Capture the cell that displays the provided text and extract its [x, y] central coordinate. 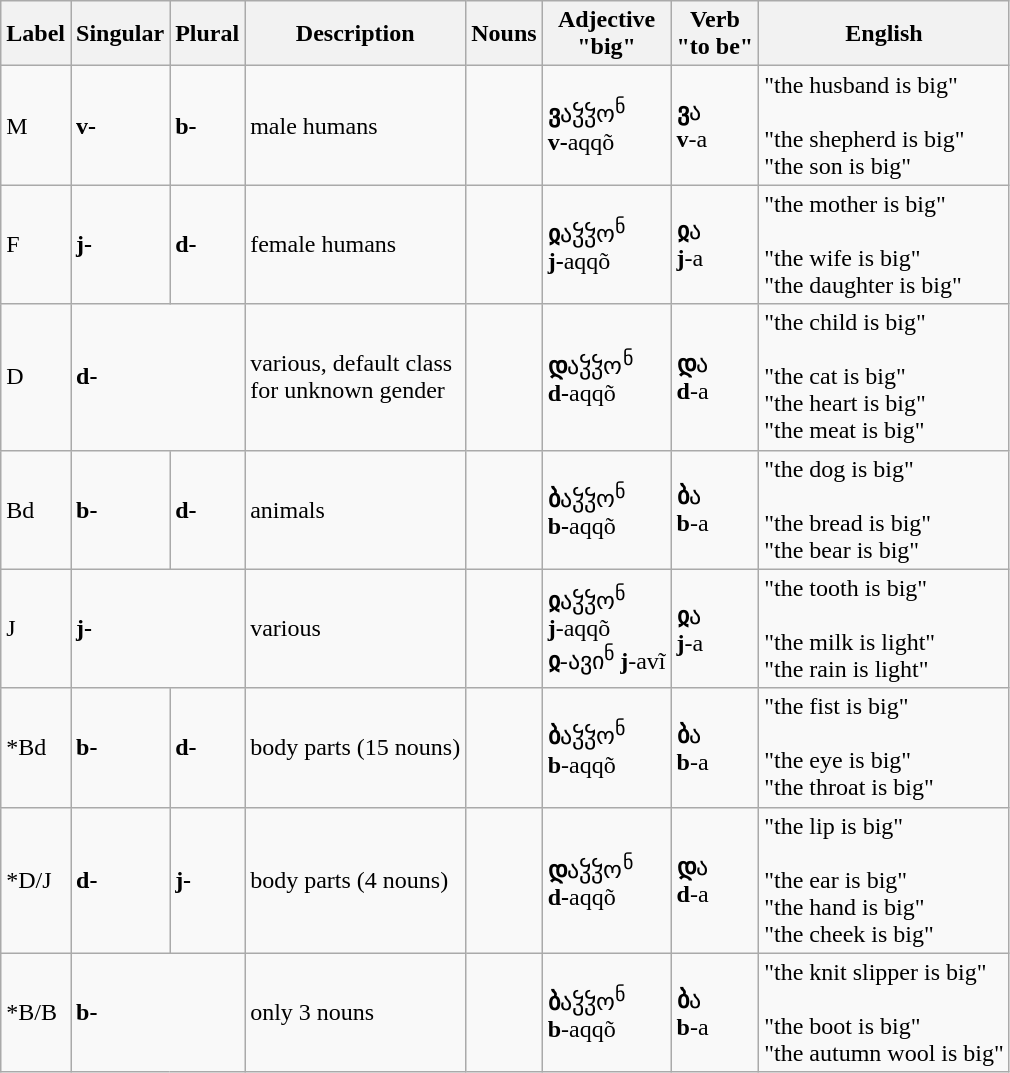
"the child is big""the cat is big" "the heart is big" "the meat is big" [884, 377]
ჲაჴჴონj-aqqõ ჲ-ავინ j-avĩ [606, 628]
ვაჴჴონv-aqqõ [606, 126]
J [36, 628]
ჲაჴჴონj-aqqõ [606, 244]
female humans [356, 244]
Description [356, 34]
Singular [120, 34]
"the husband is big""the shepherd is big" "the son is big" [884, 126]
"the lip is big""the ear is big" "the hand is big" "the cheek is big" [884, 880]
Bd [36, 510]
various [356, 628]
Nouns [504, 34]
Label [36, 34]
M [36, 126]
ვაv-a [715, 126]
male humans [356, 126]
body parts (4 nouns) [356, 880]
D [36, 377]
F [36, 244]
"the tooth is big""the milk is light" "the rain is light" [884, 628]
animals [356, 510]
*B/B [36, 1012]
"the mother is big""the wife is big" "the daughter is big" [884, 244]
Adjective"big" [606, 34]
*Bd [36, 748]
Plural [208, 34]
English [884, 34]
"the dog is big""the bread is big" "the bear is big" [884, 510]
"the knit slipper is big""the boot is big" "the autumn wool is big" [884, 1012]
various, default classfor unknown gender [356, 377]
only 3 nouns [356, 1012]
body parts (15 nouns) [356, 748]
v- [120, 126]
*D/J [36, 880]
Verb"to be" [715, 34]
"the fist is big""the eye is big" "the throat is big" [884, 748]
